Output the (x, y) coordinate of the center of the cell containing the given text.  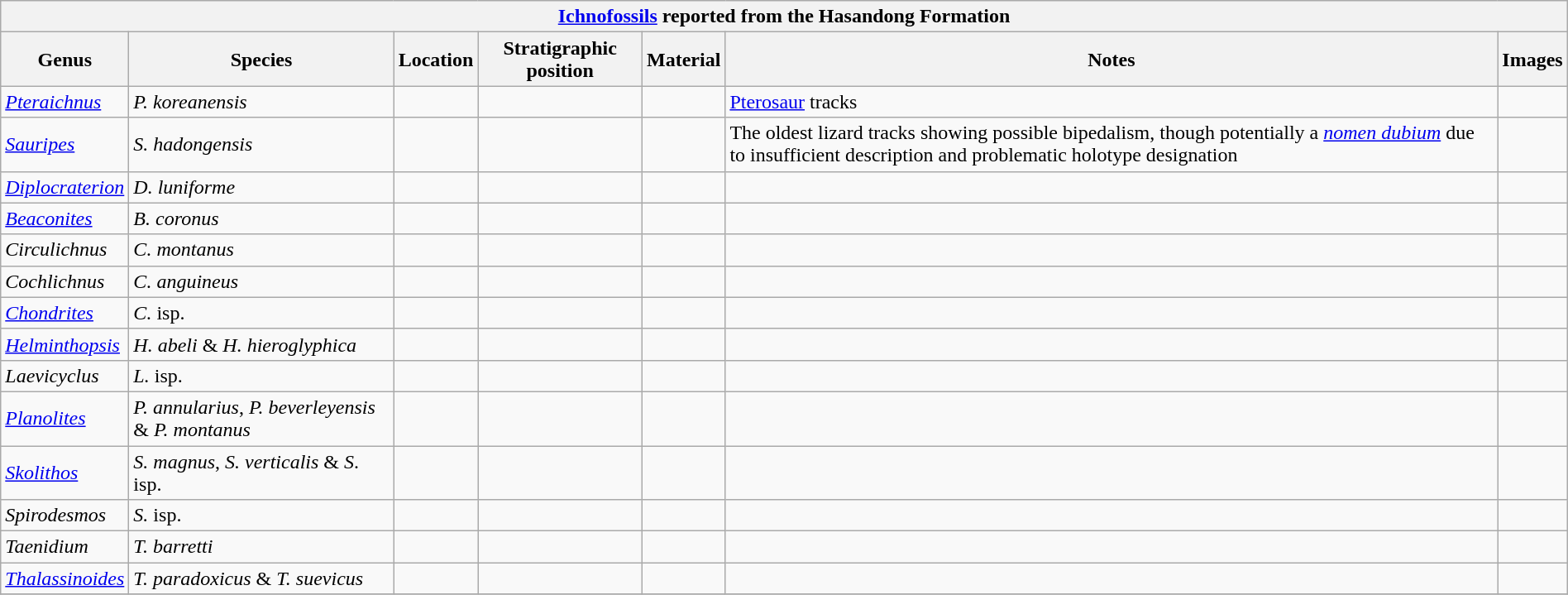
Material (683, 60)
Cochlichnus (65, 281)
C. anguineus (261, 281)
H. abeli & H. hieroglyphica (261, 344)
Images (1532, 60)
Taenidium (65, 547)
Thalassinoides (65, 578)
Genus (65, 60)
S. isp. (261, 516)
Circulichnus (65, 250)
Location (436, 60)
S. hadongensis (261, 144)
Sauripes (65, 144)
S. magnus, S. verticalis & S. isp. (261, 472)
C. montanus (261, 250)
Laevicyclus (65, 376)
Helminthopsis (65, 344)
C. isp. (261, 313)
Skolithos (65, 472)
P. koreanensis (261, 102)
Ichnofossils reported from the Hasandong Formation (784, 17)
L. isp. (261, 376)
Pteraichnus (65, 102)
Beaconites (65, 218)
Pterosaur tracks (1111, 102)
T. barretti (261, 547)
T. paradoxicus & T. suevicus (261, 578)
Species (261, 60)
P. annularius, P. beverleyensis & P. montanus (261, 419)
Spirodesmos (65, 516)
D. luniforme (261, 187)
Chondrites (65, 313)
B. coronus (261, 218)
Diplocraterion (65, 187)
Stratigraphic position (561, 60)
Planolites (65, 419)
Notes (1111, 60)
